Provide the [X, Y] coordinate of the cell's center where the given text is located.  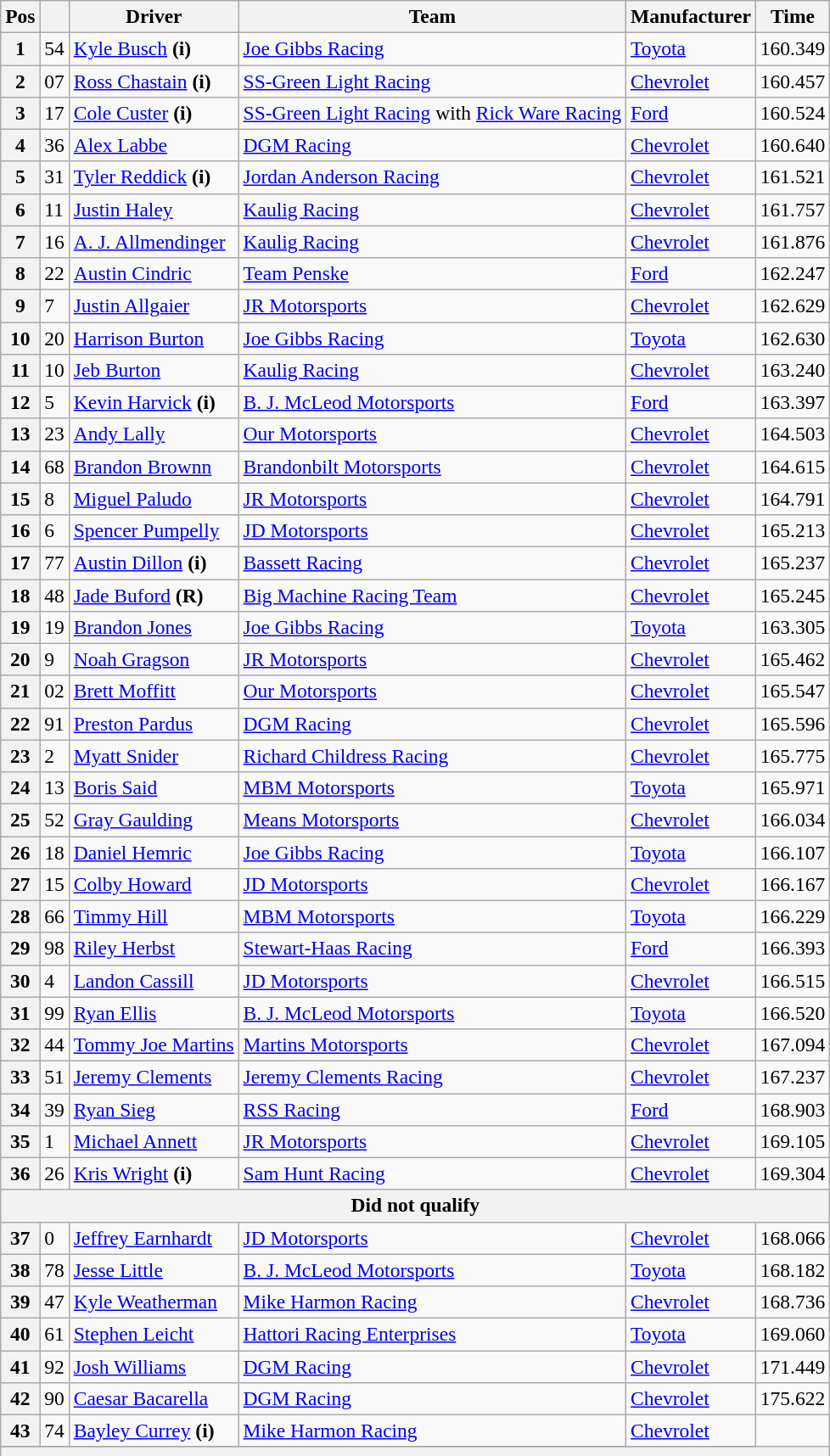
SS-Green Light Racing [432, 81]
78 [54, 1270]
27 [20, 884]
Jeremy Clements Racing [432, 1077]
Noah Gragson [154, 659]
74 [54, 1431]
Miguel Paludo [154, 499]
165.775 [793, 756]
166.229 [793, 916]
48 [54, 595]
Did not qualify [416, 1206]
07 [54, 81]
164.615 [793, 467]
169.105 [793, 1141]
98 [54, 949]
166.520 [793, 1013]
Preston Pardus [154, 724]
52 [54, 820]
42 [20, 1398]
37 [20, 1238]
Riley Herbst [154, 949]
162.630 [793, 338]
165.213 [793, 530]
161.757 [793, 210]
165.971 [793, 787]
162.247 [793, 273]
66 [54, 916]
33 [20, 1077]
165.596 [793, 724]
168.066 [793, 1238]
SS-Green Light Racing with Rick Ware Racing [432, 113]
161.876 [793, 242]
166.107 [793, 852]
Kevin Harvick (i) [154, 402]
Martins Motorsports [432, 1044]
24 [20, 787]
165.237 [793, 563]
92 [54, 1366]
40 [20, 1334]
Hattori Racing Enterprises [432, 1334]
166.167 [793, 884]
Jade Buford (R) [154, 595]
160.349 [793, 48]
Bayley Currey (i) [154, 1431]
Jeb Burton [154, 370]
169.304 [793, 1173]
35 [20, 1141]
0 [54, 1238]
165.547 [793, 692]
29 [20, 949]
28 [20, 916]
168.182 [793, 1270]
Driver [154, 16]
91 [54, 724]
32 [20, 1044]
Ross Chastain (i) [154, 81]
Daniel Hemric [154, 852]
44 [54, 1044]
Manufacturer [691, 16]
Pos [20, 16]
175.622 [793, 1398]
Kris Wright (i) [154, 1173]
12 [20, 402]
166.034 [793, 820]
54 [54, 48]
168.903 [793, 1109]
Brett Moffitt [154, 692]
Means Motorsports [432, 820]
Kyle Weatherman [154, 1302]
Team Penske [432, 273]
Team [432, 16]
Cole Custer (i) [154, 113]
Jordan Anderson Racing [432, 177]
14 [20, 467]
162.629 [793, 305]
165.462 [793, 659]
Timmy Hill [154, 916]
163.397 [793, 402]
Colby Howard [154, 884]
Big Machine Racing Team [432, 595]
Josh Williams [154, 1366]
Kyle Busch (i) [154, 48]
77 [54, 563]
Stephen Leicht [154, 1334]
90 [54, 1398]
34 [20, 1109]
Tyler Reddick (i) [154, 177]
3 [20, 113]
51 [54, 1077]
61 [54, 1334]
Myatt Snider [154, 756]
168.736 [793, 1302]
43 [20, 1431]
Brandon Jones [154, 627]
164.503 [793, 434]
Jeffrey Earnhardt [154, 1238]
160.457 [793, 81]
160.640 [793, 145]
167.237 [793, 1077]
Alex Labbe [154, 145]
68 [54, 467]
Richard Childress Racing [432, 756]
Boris Said [154, 787]
Michael Annett [154, 1141]
Caesar Bacarella [154, 1398]
21 [20, 692]
160.524 [793, 113]
Gray Gaulding [154, 820]
RSS Racing [432, 1109]
38 [20, 1270]
163.240 [793, 370]
Andy Lally [154, 434]
163.305 [793, 627]
Tommy Joe Martins [154, 1044]
164.791 [793, 499]
Bassett Racing [432, 563]
Landon Cassill [154, 981]
167.094 [793, 1044]
166.515 [793, 981]
99 [54, 1013]
Brandon Brownn [154, 467]
Ryan Ellis [154, 1013]
Austin Cindric [154, 273]
Justin Haley [154, 210]
Austin Dillon (i) [154, 563]
A. J. Allmendinger [154, 242]
Jeremy Clements [154, 1077]
Time [793, 16]
47 [54, 1302]
Brandonbilt Motorsports [432, 467]
Harrison Burton [154, 338]
171.449 [793, 1366]
Spencer Pumpelly [154, 530]
Sam Hunt Racing [432, 1173]
41 [20, 1366]
165.245 [793, 595]
Ryan Sieg [154, 1109]
169.060 [793, 1334]
25 [20, 820]
161.521 [793, 177]
Jesse Little [154, 1270]
Stewart-Haas Racing [432, 949]
Justin Allgaier [154, 305]
02 [54, 692]
30 [20, 981]
166.393 [793, 949]
